Detect which cell encompasses the target text, then output its [X, Y] center coordinate. 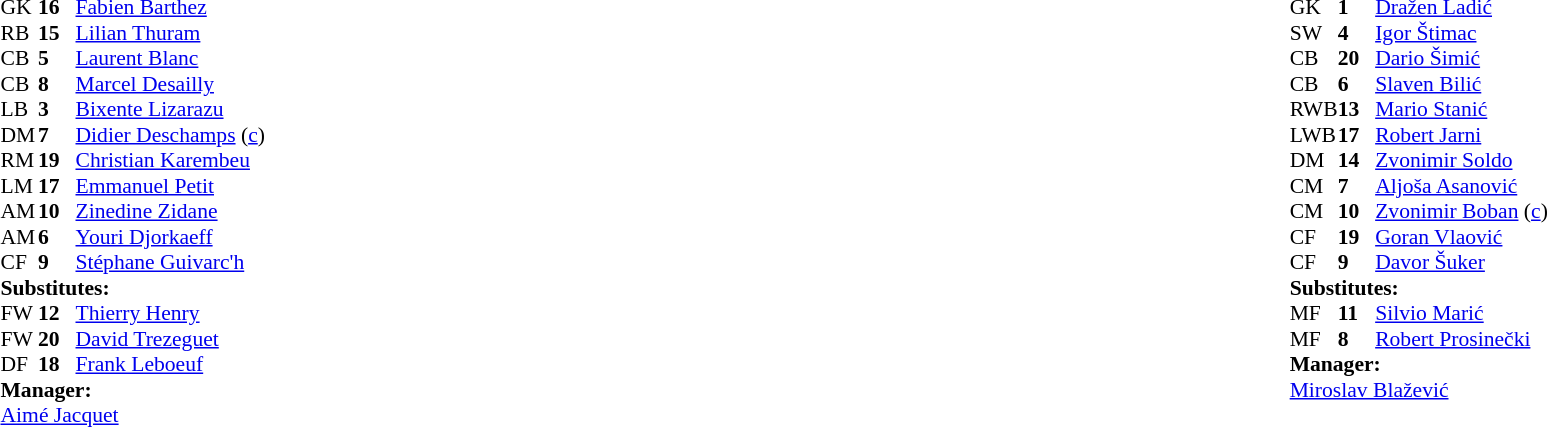
Stéphane Guivarc'h [170, 263]
Frank Leboeuf [170, 365]
Manager: [132, 390]
13 [1357, 109]
LWB [1314, 135]
Laurent Blanc [170, 59]
3 [57, 109]
Didier Deschamps (c) [170, 135]
5 [57, 59]
4 [1357, 33]
Christian Karembeu [170, 161]
18 [57, 365]
Zinedine Zidane [170, 211]
Lilian Thuram [170, 33]
DF [19, 365]
Youri Djorkaeff [170, 237]
Bixente Lizarazu [170, 109]
RB [19, 33]
15 [57, 33]
Thierry Henry [170, 313]
Emmanuel Petit [170, 186]
David Trezeguet [170, 339]
LB [19, 109]
14 [1357, 161]
LM [19, 186]
RM [19, 161]
12 [57, 313]
Substitutes: [132, 288]
SW [1314, 33]
11 [1357, 313]
Marcel Desailly [170, 84]
RWB [1314, 109]
